Return the [X, Y] coordinate for the center point of the cell that contains the specified text.  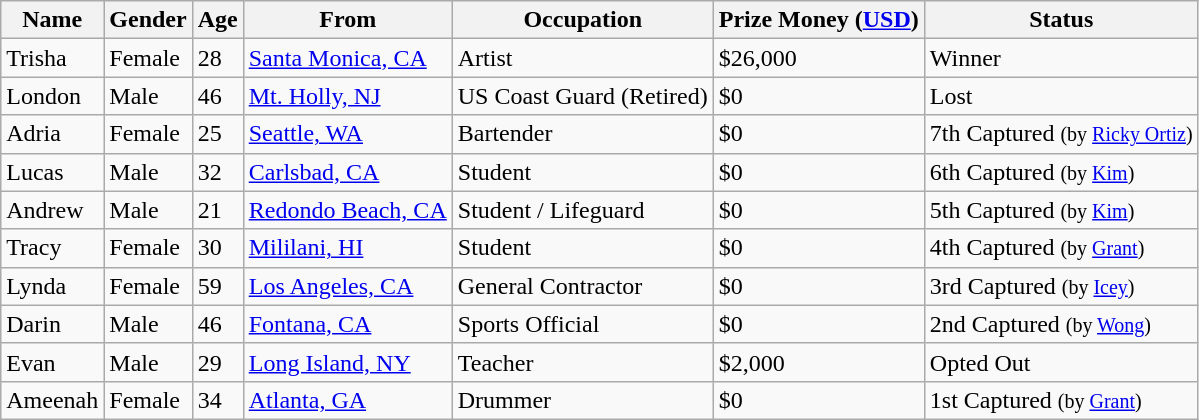
4th Captured (by Grant) [1061, 248]
34 [218, 400]
Redondo Beach, CA [348, 210]
Age [218, 20]
21 [218, 210]
Mililani, HI [348, 248]
Opted Out [1061, 362]
Sports Official [582, 324]
Lost [1061, 96]
Occupation [582, 20]
$26,000 [818, 58]
Artist [582, 58]
Prize Money (USD) [818, 20]
Name [52, 20]
Carlsbad, CA [348, 172]
Andrew [52, 210]
Long Island, NY [348, 362]
Trisha [52, 58]
Santa Monica, CA [348, 58]
Bartender [582, 134]
32 [218, 172]
Mt. Holly, NJ [348, 96]
Teacher [582, 362]
29 [218, 362]
Student / Lifeguard [582, 210]
Lynda [52, 286]
Fontana, CA [348, 324]
General Contractor [582, 286]
Ameenah [52, 400]
Seattle, WA [348, 134]
6th Captured (by Kim) [1061, 172]
59 [218, 286]
From [348, 20]
30 [218, 248]
3rd Captured (by Icey) [1061, 286]
2nd Captured (by Wong) [1061, 324]
Lucas [52, 172]
US Coast Guard (Retired) [582, 96]
London [52, 96]
Winner [1061, 58]
Drummer [582, 400]
5th Captured (by Kim) [1061, 210]
Atlanta, GA [348, 400]
Tracy [52, 248]
Los Angeles, CA [348, 286]
28 [218, 58]
Status [1061, 20]
$2,000 [818, 362]
Gender [148, 20]
Adria [52, 134]
25 [218, 134]
1st Captured (by Grant) [1061, 400]
7th Captured (by Ricky Ortiz) [1061, 134]
Darin [52, 324]
Evan [52, 362]
